Pinpoint the cell where the given text exists, returning its [X, Y] midpoint coordinate. 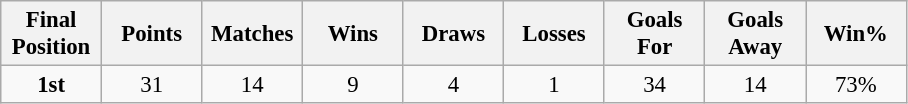
4 [454, 85]
1st [52, 85]
Win% [856, 34]
73% [856, 85]
1 [554, 85]
Goals For [654, 34]
Final Position [52, 34]
Wins [354, 34]
Points [152, 34]
Losses [554, 34]
31 [152, 85]
34 [654, 85]
Draws [454, 34]
Matches [252, 34]
Goals Away [756, 34]
9 [354, 85]
